Scan for the cell matching the given text and deliver its (x, y) coordinate at center. 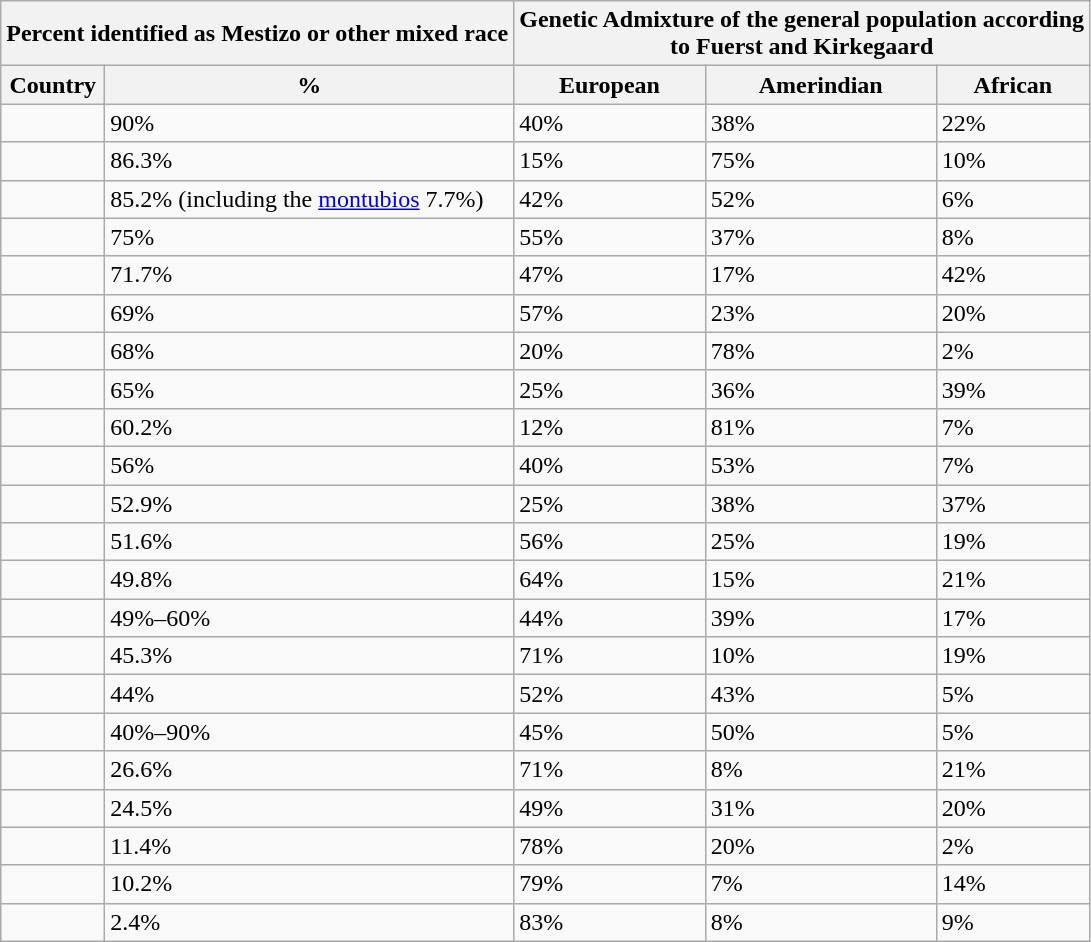
57% (610, 313)
47% (610, 275)
European (610, 85)
68% (310, 351)
23% (820, 313)
45% (610, 732)
51.6% (310, 542)
45.3% (310, 656)
10.2% (310, 884)
14% (1012, 884)
Country (53, 85)
69% (310, 313)
2.4% (310, 922)
Genetic Admixture of the general population accordingto Fuerst and Kirkegaard (802, 34)
6% (1012, 199)
Percent identified as Mestizo or other mixed race (258, 34)
49% (610, 808)
55% (610, 237)
49.8% (310, 580)
49%–60% (310, 618)
Amerindian (820, 85)
81% (820, 427)
52.9% (310, 503)
90% (310, 123)
64% (610, 580)
11.4% (310, 846)
71.7% (310, 275)
50% (820, 732)
24.5% (310, 808)
36% (820, 389)
85.2% (including the montubios 7.7%) (310, 199)
53% (820, 465)
African (1012, 85)
83% (610, 922)
% (310, 85)
12% (610, 427)
9% (1012, 922)
40%–90% (310, 732)
79% (610, 884)
60.2% (310, 427)
65% (310, 389)
22% (1012, 123)
86.3% (310, 161)
31% (820, 808)
43% (820, 694)
26.6% (310, 770)
